Search for the cell housing the specified text and yield its (x, y) center coordinate. 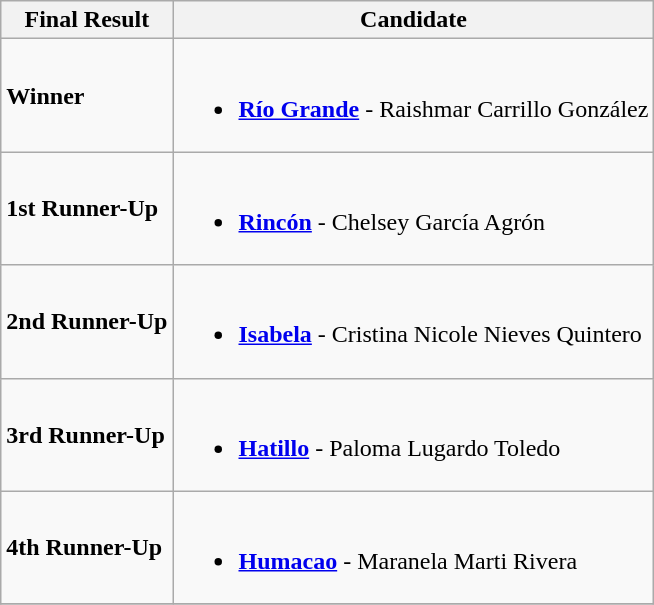
Humacao - Maranela Marti Rivera (414, 548)
Hatillo - Paloma Lugardo Toledo (414, 434)
1st Runner-Up (87, 208)
3rd Runner-Up (87, 434)
4th Runner-Up (87, 548)
Rincón - Chelsey García Agrón (414, 208)
Candidate (414, 20)
Isabela - Cristina Nicole Nieves Quintero (414, 322)
Río Grande - Raishmar Carrillo González (414, 96)
Final Result (87, 20)
2nd Runner-Up (87, 322)
Winner (87, 96)
